For the text-containing cell, return its midpoint in (X, Y) coordinate format. 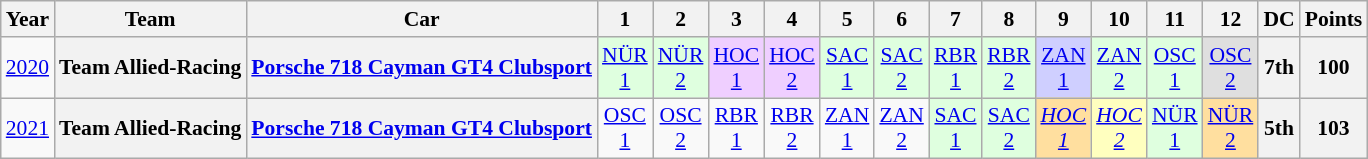
1 (625, 19)
2 (681, 19)
3 (736, 19)
11 (1175, 19)
5th (1278, 128)
2020 (28, 68)
Car (422, 19)
2021 (28, 128)
7th (1278, 68)
7 (956, 19)
103 (1334, 128)
DC (1278, 19)
10 (1119, 19)
Year (28, 19)
9 (1063, 19)
4 (792, 19)
12 (1231, 19)
Points (1334, 19)
6 (901, 19)
5 (847, 19)
8 (1008, 19)
100 (1334, 68)
Team (150, 19)
